Search for the cell housing the specified text and yield its (X, Y) center coordinate. 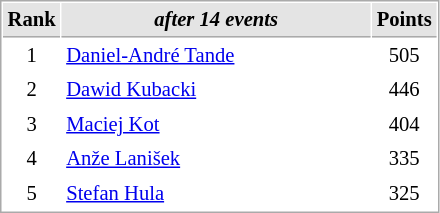
Daniel-André Tande (216, 56)
335 (404, 158)
325 (404, 194)
404 (404, 124)
Dawid Kubacki (216, 90)
505 (404, 56)
Anže Lanišek (216, 158)
after 14 events (216, 20)
Stefan Hula (216, 194)
Points (404, 20)
5 (32, 194)
2 (32, 90)
1 (32, 56)
Maciej Kot (216, 124)
4 (32, 158)
446 (404, 90)
Rank (32, 20)
3 (32, 124)
